Locate the cell with the specified text and output its [x, y] center coordinate. 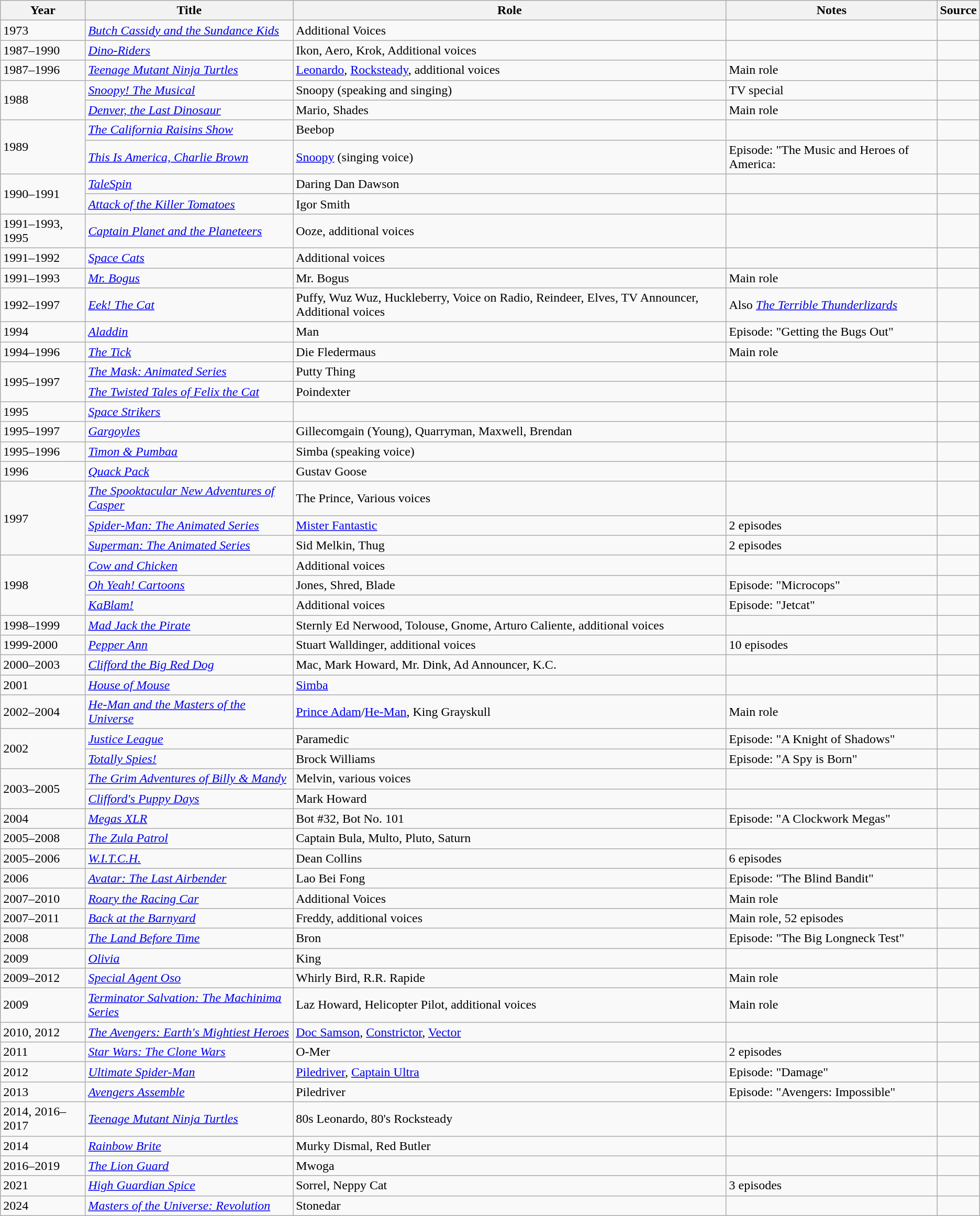
The California Raisins Show [190, 130]
Ultimate Spider-Man [190, 1072]
1991–1992 [43, 258]
Attack of the Killer Tomatoes [190, 204]
Poindexter [510, 392]
Avatar: The Last Airbender [190, 878]
W.I.T.C.H. [190, 858]
Dean Collins [510, 858]
1995–1996 [43, 451]
2007–2010 [43, 898]
The Tick [190, 352]
1991–1993, 1995 [43, 230]
The Prince, Various voices [510, 499]
Masters of the Universe: Revolution [190, 1206]
2021 [43, 1186]
Simba (speaking voice) [510, 451]
2012 [43, 1072]
Mister Fantastic [510, 525]
Laz Howard, Helicopter Pilot, additional voices [510, 1005]
Putty Thing [510, 372]
The Mask: Animated Series [190, 372]
The Lion Guard [190, 1166]
Episode: "The Blind Bandit" [831, 878]
2009–2012 [43, 978]
Episode: "Damage" [831, 1072]
Totally Spies! [190, 759]
Source [958, 10]
Year [43, 10]
Special Agent Oso [190, 978]
Brock Williams [510, 759]
Die Fledermaus [510, 352]
2003–2005 [43, 789]
Episode: "Jetcat" [831, 605]
1992–1997 [43, 305]
2024 [43, 1206]
1997 [43, 518]
Piledriver, Captain Ultra [510, 1072]
Snoopy (singing voice) [510, 157]
1998–1999 [43, 625]
Freddy, additional voices [510, 918]
Role [510, 10]
Megas XLR [190, 819]
1994–1996 [43, 352]
Gustav Goose [510, 471]
Also The Terrible Thunderlizards [831, 305]
Episode: "Getting the Bugs Out" [831, 332]
Ikon, Aero, Krok, Additional voices [510, 50]
Bron [510, 938]
Denver, the Last Dinosaur [190, 110]
Beebop [510, 130]
TaleSpin [190, 184]
2010, 2012 [43, 1032]
High Guardian Spice [190, 1186]
Dino-Riders [190, 50]
Captain Planet and the Planeteers [190, 230]
The Grim Adventures of Billy & Mandy [190, 779]
Pepper Ann [190, 645]
KaBlam! [190, 605]
Simba [510, 685]
2001 [43, 685]
2005–2008 [43, 838]
2002 [43, 749]
2014, 2016–2017 [43, 1119]
Rainbow Brite [190, 1146]
Bot #32, Bot No. 101 [510, 819]
2005–2006 [43, 858]
Cow and Chicken [190, 565]
1998 [43, 585]
Olivia [190, 958]
Man [510, 332]
Oh Yeah! Cartoons [190, 585]
Stonedar [510, 1206]
1989 [43, 147]
Justice League [190, 739]
Terminator Salvation: The Machinima Series [190, 1005]
Captain Bula, Multo, Pluto, Saturn [510, 838]
Snoopy (speaking and singing) [510, 90]
Clifford the Big Red Dog [190, 665]
Mac, Mark Howard, Mr. Dink, Ad Announcer, K.C. [510, 665]
Title [190, 10]
1973 [43, 30]
2006 [43, 878]
Episode: "Avengers: Impossible" [831, 1092]
Mwoga [510, 1166]
Star Wars: The Clone Wars [190, 1052]
Gargoyles [190, 432]
2008 [43, 938]
Murky Dismal, Red Butler [510, 1146]
Piledriver [510, 1092]
Igor Smith [510, 204]
Jones, Shred, Blade [510, 585]
Gillecomgain (Young), Quarryman, Maxwell, Brendan [510, 432]
2011 [43, 1052]
Mario, Shades [510, 110]
Superman: The Animated Series [190, 545]
1990–1991 [43, 194]
1987–1996 [43, 70]
3 episodes [831, 1186]
1987–1990 [43, 50]
Whirly Bird, R.R. Rapide [510, 978]
The Spooktacular New Adventures of Casper [190, 499]
He-Man and the Masters of the Universe [190, 712]
Mark Howard [510, 799]
2000–2003 [43, 665]
Avengers Assemble [190, 1092]
Paramedic [510, 739]
2004 [43, 819]
Episode: "The Big Longneck Test" [831, 938]
Eek! The Cat [190, 305]
The Avengers: Earth's Mightiest Heroes [190, 1032]
Stuart Walldinger, additional voices [510, 645]
Daring Dan Dawson [510, 184]
Snoopy! The Musical [190, 90]
TV special [831, 90]
Notes [831, 10]
Ooze, additional voices [510, 230]
O-Mer [510, 1052]
House of Mouse [190, 685]
6 episodes [831, 858]
Episode: "A Clockwork Megas" [831, 819]
Back at the Barnyard [190, 918]
Leonardo, Rocksteady, additional voices [510, 70]
Mad Jack the Pirate [190, 625]
Episode: "The Music and Heroes of America: [831, 157]
Doc Samson, Constrictor, Vector [510, 1032]
1994 [43, 332]
2007–2011 [43, 918]
This Is America, Charlie Brown [190, 157]
The Land Before Time [190, 938]
2014 [43, 1146]
Aladdin [190, 332]
1991–1993 [43, 278]
Space Cats [190, 258]
The Zula Patrol [190, 838]
Space Strikers [190, 412]
King [510, 958]
1996 [43, 471]
The Twisted Tales of Felix the Cat [190, 392]
Main role, 52 episodes [831, 918]
Prince Adam/He-Man, King Grayskull [510, 712]
Roary the Racing Car [190, 898]
Sternly Ed Nerwood, Tolouse, Gnome, Arturo Caliente, additional voices [510, 625]
Quack Pack [190, 471]
Sorrel, Neppy Cat [510, 1186]
2002–2004 [43, 712]
2016–2019 [43, 1166]
Sid Melkin, Thug [510, 545]
Spider-Man: The Animated Series [190, 525]
1995 [43, 412]
2013 [43, 1092]
Melvin, various voices [510, 779]
80s Leonardo, 80's Rocksteady [510, 1119]
Episode: "A Spy is Born" [831, 759]
Butch Cassidy and the Sundance Kids [190, 30]
10 episodes [831, 645]
Episode: "Microcops" [831, 585]
Lao Bei Fong [510, 878]
1988 [43, 100]
Clifford's Puppy Days [190, 799]
Episode: "A Knight of Shadows" [831, 739]
1999-2000 [43, 645]
Timon & Pumbaa [190, 451]
Puffy, Wuz Wuz, Huckleberry, Voice on Radio, Reindeer, Elves, TV Announcer, Additional voices [510, 305]
